Pinpoint the cell where the given text exists, returning its (x, y) midpoint coordinate. 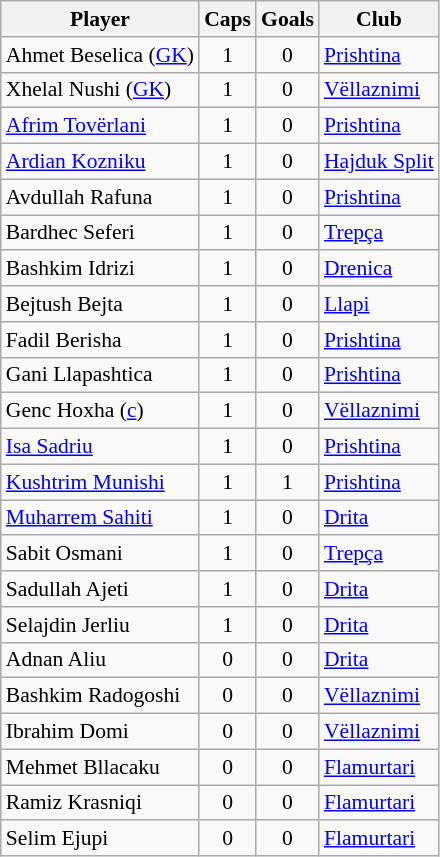
Fadil Berisha (100, 340)
Bashkim Idrizi (100, 269)
Selajdin Jerliu (100, 625)
Goals (288, 19)
Gani Llapashtica (100, 375)
Bejtush Bejta (100, 304)
Ardian Kozniku (100, 162)
Drenica (379, 269)
Ramiz Krasniqi (100, 803)
Sabit Osmani (100, 554)
Mehmet Bllacaku (100, 767)
Bardhec Seferi (100, 233)
Xhelal Nushi (GK) (100, 90)
Caps (228, 19)
Club (379, 19)
Llapi (379, 304)
Adnan Aliu (100, 660)
Ibrahim Domi (100, 732)
Muharrem Sahiti (100, 518)
Isa Sadriu (100, 447)
Genc Hoxha (c) (100, 411)
Avdullah Rafuna (100, 197)
Kushtrim Munishi (100, 482)
Ahmet Beselica (GK) (100, 55)
Hajduk Split (379, 162)
Bashkim Radogoshi (100, 696)
Selim Ejupi (100, 839)
Afrim Tovërlani (100, 126)
Player (100, 19)
Sadullah Ajeti (100, 589)
